Output the [X, Y] coordinate of the center of the cell containing the given text.  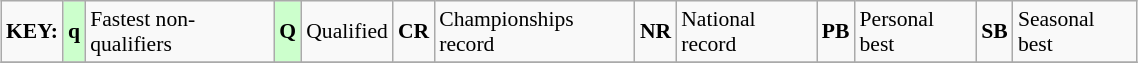
CR [414, 32]
Fastest non-qualifiers [180, 32]
Q [288, 32]
Seasonal best [1075, 32]
PB [836, 32]
KEY: [32, 32]
SB [994, 32]
National record [746, 32]
Championships record [534, 32]
NR [656, 32]
Personal best [916, 32]
Qualified [347, 32]
q [74, 32]
